Provide the [x, y] coordinate of the cell's center where the given text is located.  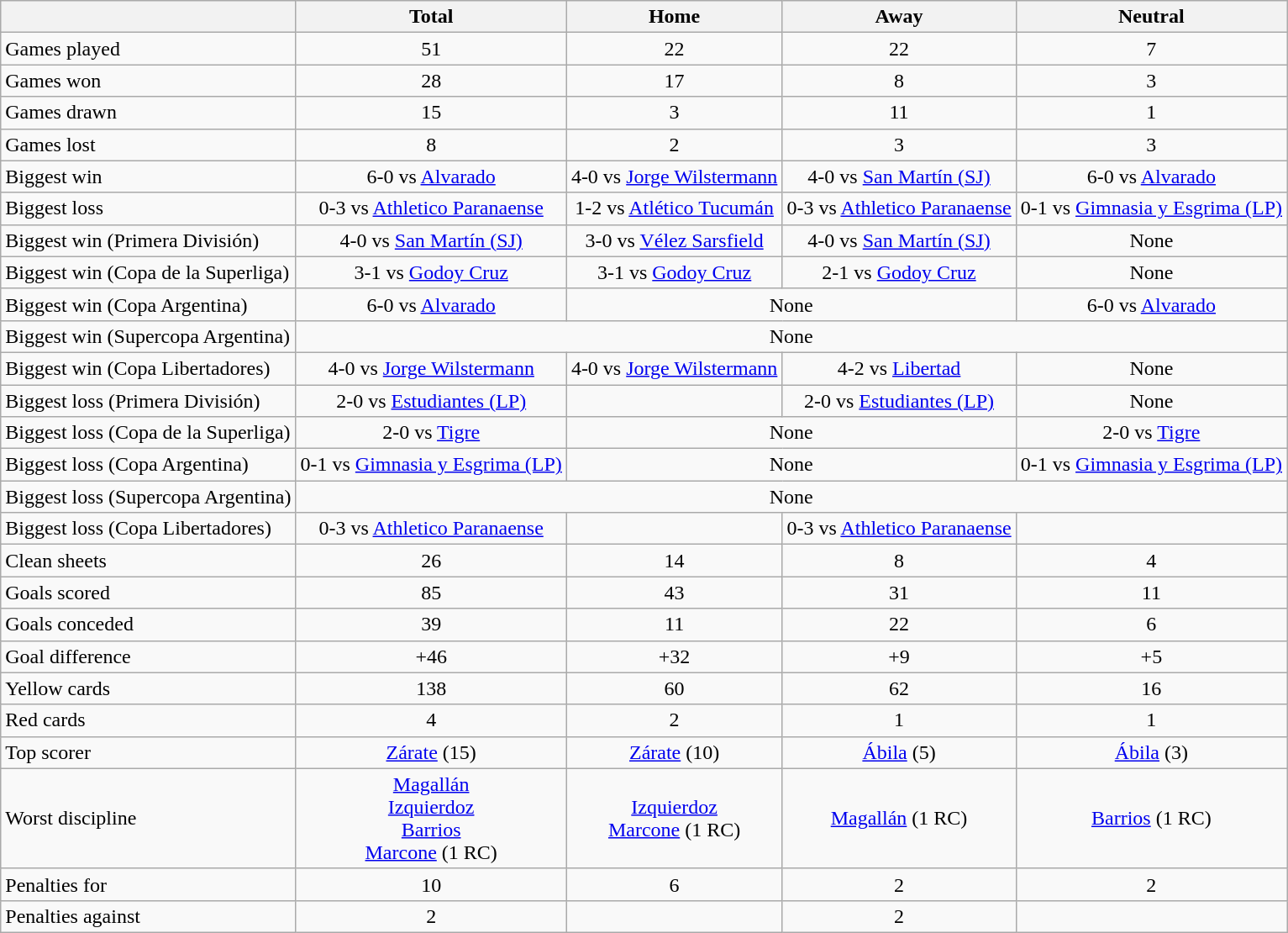
Ábila (3) [1151, 752]
Home [674, 17]
Neutral [1151, 17]
Barrios (1 RC) [1151, 819]
Games lost [148, 145]
Magallán (1 RC) [899, 819]
62 [899, 688]
31 [899, 593]
Penalties against [148, 916]
7 [1151, 49]
Yellow cards [148, 688]
Red cards [148, 720]
IzquierdozMarcone (1 RC) [674, 819]
Biggest win (Copa Argentina) [148, 304]
43 [674, 593]
Biggest win (Copa Libertadores) [148, 368]
Goals conceded [148, 625]
Games won [148, 81]
+46 [431, 656]
Zárate (10) [674, 752]
Biggest win (Supercopa Argentina) [148, 336]
Biggest loss (Supercopa Argentina) [148, 497]
Clean sheets [148, 561]
Biggest loss (Copa Libertadores) [148, 529]
Biggest win [148, 177]
MagallánIzquierdozBarriosMarcone (1 RC) [431, 819]
Goal difference [148, 656]
+32 [674, 656]
Games drawn [148, 113]
Biggest loss (Copa de la Superliga) [148, 433]
Biggest loss (Copa Argentina) [148, 465]
Away [899, 17]
Worst discipline [148, 819]
Top scorer [148, 752]
Biggest loss [148, 208]
Total [431, 17]
+9 [899, 656]
14 [674, 561]
39 [431, 625]
15 [431, 113]
10 [431, 884]
Biggest win (Copa de la Superliga) [148, 272]
1-2 vs Atlético Tucumán [674, 208]
51 [431, 49]
Penalties for [148, 884]
26 [431, 561]
85 [431, 593]
Zárate (15) [431, 752]
Goals scored [148, 593]
+5 [1151, 656]
Biggest win (Primera División) [148, 240]
60 [674, 688]
Ábila (5) [899, 752]
17 [674, 81]
28 [431, 81]
4-2 vs Libertad [899, 368]
16 [1151, 688]
2-1 vs Godoy Cruz [899, 272]
3-0 vs Vélez Sarsfield [674, 240]
Biggest loss (Primera División) [148, 401]
138 [431, 688]
Games played [148, 49]
